Search for the cell housing the specified text and yield its [X, Y] center coordinate. 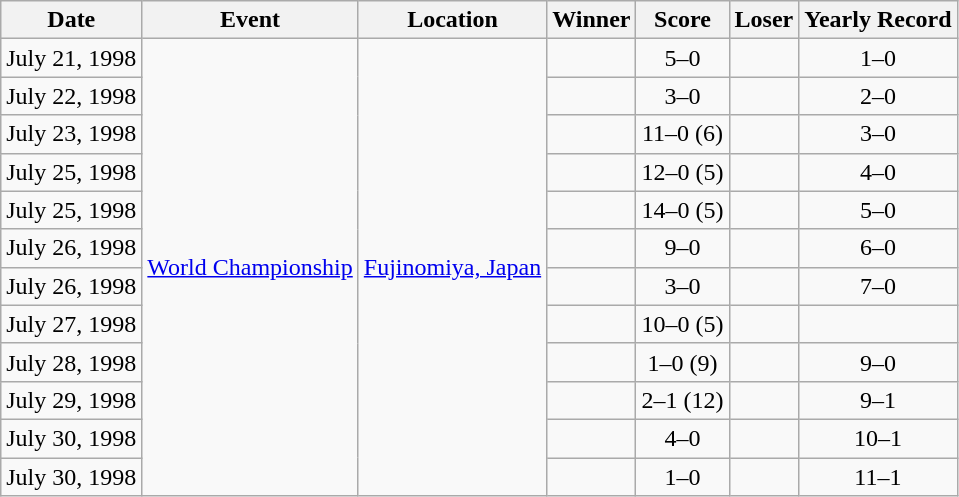
Date [72, 20]
Event [250, 20]
Yearly Record [878, 20]
1–0 (9) [682, 362]
11–0 (6) [682, 134]
Score [682, 20]
11–1 [878, 477]
2–1 (12) [682, 400]
Loser [764, 20]
6–0 [878, 248]
9–1 [878, 400]
14–0 (5) [682, 210]
July 29, 1998 [72, 400]
10–0 (5) [682, 324]
July 23, 1998 [72, 134]
2–0 [878, 96]
World Championship [250, 268]
July 27, 1998 [72, 324]
July 28, 1998 [72, 362]
July 22, 1998 [72, 96]
Location [452, 20]
7–0 [878, 286]
July 21, 1998 [72, 58]
Winner [592, 20]
10–1 [878, 438]
12–0 (5) [682, 172]
Fujinomiya, Japan [452, 268]
